From the cell containing the given text, extract its center point as [x, y] coordinate. 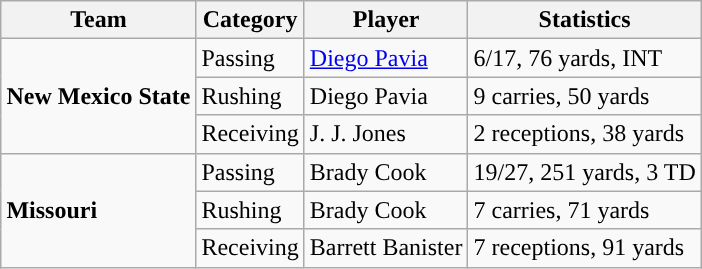
7 receptions, 91 yards [584, 248]
Missouri [98, 210]
Category [250, 20]
Team [98, 20]
2 receptions, 38 yards [584, 134]
Barrett Banister [386, 248]
Player [386, 20]
6/17, 76 yards, INT [584, 58]
J. J. Jones [386, 134]
19/27, 251 yards, 3 TD [584, 172]
9 carries, 50 yards [584, 96]
Statistics [584, 20]
7 carries, 71 yards [584, 210]
New Mexico State [98, 96]
